Locate the cell with the specified text and output its (x, y) center coordinate. 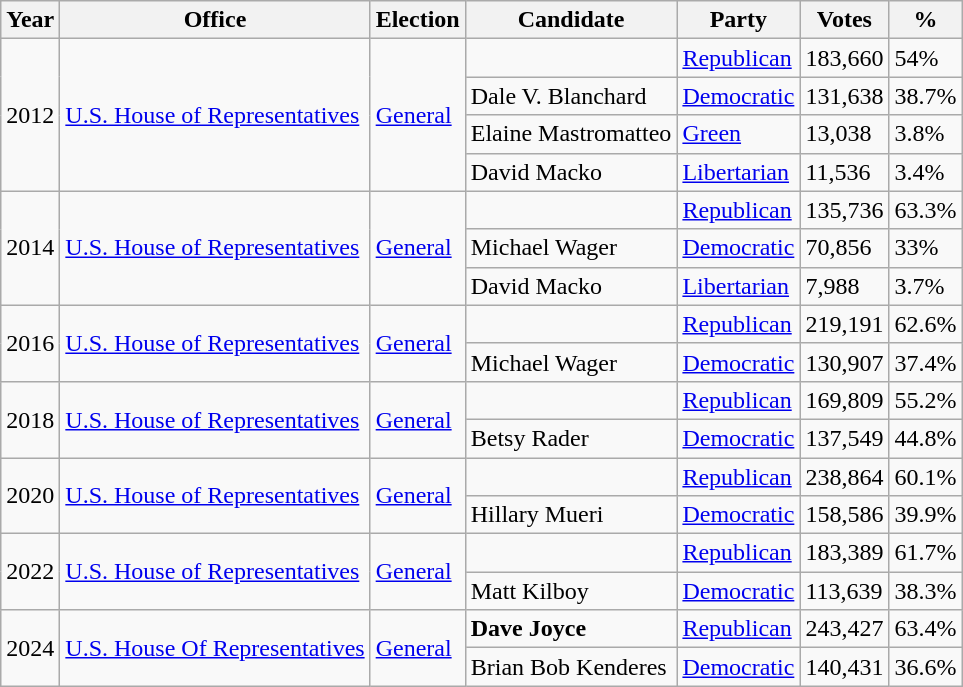
2022 (30, 572)
Hillary Mueri (571, 515)
Matt Kilboy (571, 591)
39.9% (926, 515)
2012 (30, 115)
131,638 (844, 96)
Candidate (571, 20)
3.7% (926, 286)
135,736 (844, 210)
63.3% (926, 210)
2024 (30, 648)
13,038 (844, 134)
61.7% (926, 553)
Brian Bob Kenderes (571, 667)
3.4% (926, 172)
33% (926, 248)
113,639 (844, 591)
Elaine Mastromatteo (571, 134)
Year (30, 20)
183,389 (844, 553)
38.7% (926, 96)
219,191 (844, 324)
Office (215, 20)
169,809 (844, 400)
130,907 (844, 362)
137,549 (844, 438)
7,988 (844, 286)
55.2% (926, 400)
243,427 (844, 629)
Party (738, 20)
2014 (30, 248)
38.3% (926, 591)
70,856 (844, 248)
2020 (30, 496)
Votes (844, 20)
60.1% (926, 477)
Green (738, 134)
2018 (30, 419)
44.8% (926, 438)
3.8% (926, 134)
62.6% (926, 324)
158,586 (844, 515)
140,431 (844, 667)
37.4% (926, 362)
36.6% (926, 667)
238,864 (844, 477)
183,660 (844, 58)
2016 (30, 343)
U.S. House Of Representatives (215, 648)
11,536 (844, 172)
Election (418, 20)
% (926, 20)
Dave Joyce (571, 629)
63.4% (926, 629)
54% (926, 58)
Dale V. Blanchard (571, 96)
Betsy Rader (571, 438)
